Provide the (x, y) coordinate of the cell's center where the given text is located.  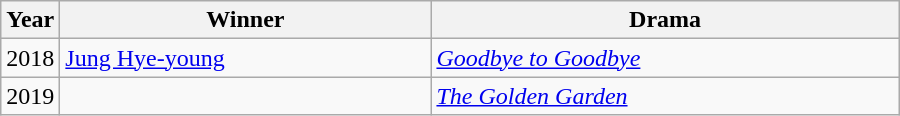
Jung Hye-young (246, 58)
2018 (30, 58)
Year (30, 20)
Drama (665, 20)
2019 (30, 96)
Winner (246, 20)
The Golden Garden (665, 96)
Goodbye to Goodbye (665, 58)
